Extract the (x, y) coordinate from the center of the cell holding the provided text.  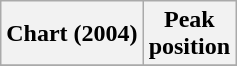
Peakposition (189, 34)
Chart (2004) (72, 34)
